Pinpoint the cell where the given text exists, returning its (x, y) midpoint coordinate. 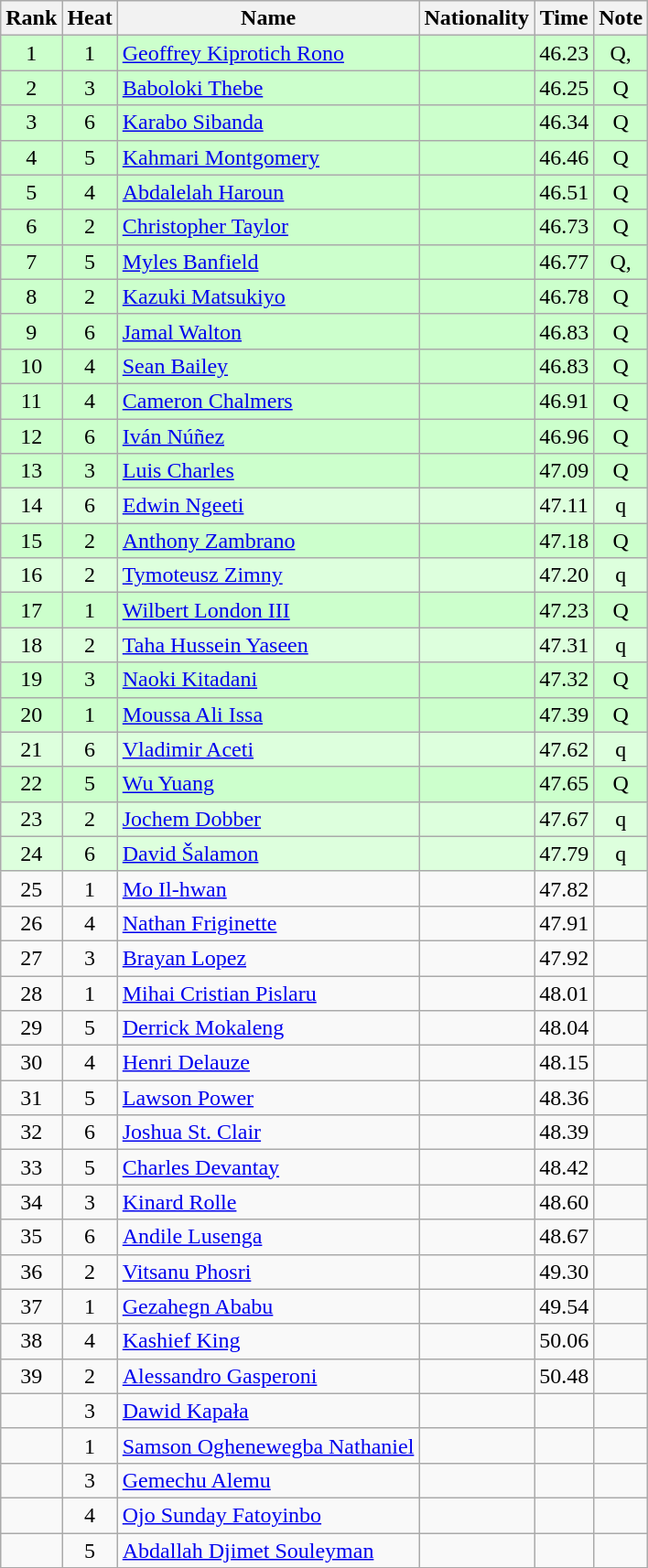
48.15 (564, 1063)
30 (31, 1063)
Lawson Power (268, 1098)
Dawid Kapała (268, 1411)
35 (31, 1237)
34 (31, 1202)
38 (31, 1341)
12 (31, 436)
Andile Lusenga (268, 1237)
Vladimir Aceti (268, 749)
Kazuki Matsukiyo (268, 296)
22 (31, 784)
46.23 (564, 53)
16 (31, 575)
47.20 (564, 575)
31 (31, 1098)
47.09 (564, 471)
Karabo Sibanda (268, 123)
48.42 (564, 1167)
29 (31, 1028)
Mihai Cristian Pislaru (268, 993)
47.82 (564, 888)
Alessandro Gasperoni (268, 1376)
Ojo Sunday Fatoyinbo (268, 1515)
46.77 (564, 262)
48.04 (564, 1028)
Iván Núñez (268, 436)
46.51 (564, 192)
47.11 (564, 506)
48.01 (564, 993)
50.06 (564, 1341)
Wu Yuang (268, 784)
49.30 (564, 1272)
26 (31, 923)
47.65 (564, 784)
Samson Oghenewegba Nathaniel (268, 1445)
37 (31, 1306)
Geoffrey Kiprotich Rono (268, 53)
11 (31, 401)
8 (31, 296)
20 (31, 714)
46.91 (564, 401)
Charles Devantay (268, 1167)
Gezahegn Ababu (268, 1306)
15 (31, 541)
Note (621, 18)
Christopher Taylor (268, 227)
Jochem Dobber (268, 819)
32 (31, 1133)
48.60 (564, 1202)
Rank (31, 18)
39 (31, 1376)
47.31 (564, 645)
46.73 (564, 227)
Tymoteusz Zimny (268, 575)
Vitsanu Phosri (268, 1272)
David Šalamon (268, 854)
47.18 (564, 541)
23 (31, 819)
Sean Bailey (268, 366)
28 (31, 993)
Myles Banfield (268, 262)
Gemechu Alemu (268, 1480)
Kashief King (268, 1341)
Wilbert London III (268, 610)
47.23 (564, 610)
13 (31, 471)
7 (31, 262)
Baboloki Thebe (268, 88)
33 (31, 1167)
Abdallah Djimet Souleyman (268, 1551)
47.91 (564, 923)
Kahmari Montgomery (268, 157)
Cameron Chalmers (268, 401)
46.34 (564, 123)
10 (31, 366)
47.67 (564, 819)
50.48 (564, 1376)
9 (31, 331)
14 (31, 506)
19 (31, 680)
Anthony Zambrano (268, 541)
Taha Hussein Yaseen (268, 645)
Luis Charles (268, 471)
36 (31, 1272)
Edwin Ngeeti (268, 506)
Naoki Kitadani (268, 680)
Derrick Mokaleng (268, 1028)
Jamal Walton (268, 331)
Abdalelah Haroun (268, 192)
49.54 (564, 1306)
25 (31, 888)
47.32 (564, 680)
18 (31, 645)
Moussa Ali Issa (268, 714)
Name (268, 18)
Kinard Rolle (268, 1202)
46.46 (564, 157)
Brayan Lopez (268, 958)
48.36 (564, 1098)
Time (564, 18)
46.78 (564, 296)
48.67 (564, 1237)
21 (31, 749)
47.39 (564, 714)
Joshua St. Clair (268, 1133)
Nationality (477, 18)
Nathan Friginette (268, 923)
46.25 (564, 88)
46.96 (564, 436)
48.39 (564, 1133)
Heat (90, 18)
47.62 (564, 749)
24 (31, 854)
Mo Il-hwan (268, 888)
47.79 (564, 854)
47.92 (564, 958)
17 (31, 610)
Henri Delauze (268, 1063)
27 (31, 958)
